Output the [X, Y] coordinate of the center of the cell containing the given text.  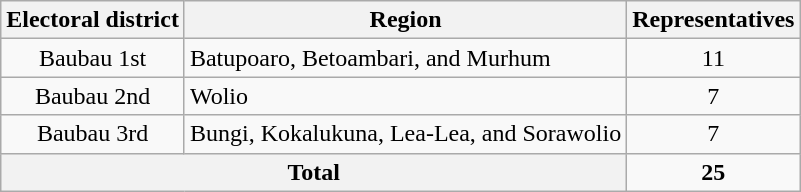
Batupoaro, Betoambari, and Murhum [405, 58]
Representatives [714, 20]
Region [405, 20]
Baubau 3rd [93, 134]
Wolio [405, 96]
Baubau 2nd [93, 96]
25 [714, 172]
Baubau 1st [93, 58]
11 [714, 58]
Electoral district [93, 20]
Bungi, Kokalukuna, Lea-Lea, and Sorawolio [405, 134]
Total [314, 172]
